Determine the [x, y] coordinate at the center of the cell enclosing the given text.  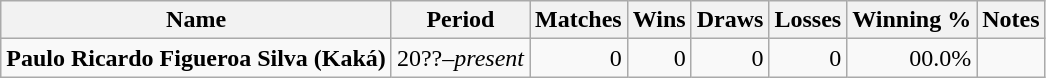
Name [196, 20]
Draws [730, 20]
Notes [1011, 20]
Winning % [912, 20]
Losses [808, 20]
00.0% [912, 58]
Wins [659, 20]
20??–present [460, 58]
Paulo Ricardo Figueroa Silva (Kaká) [196, 58]
Matches [579, 20]
Period [460, 20]
